Identify which cell holds the provided text, then report its [x, y] central coordinate. 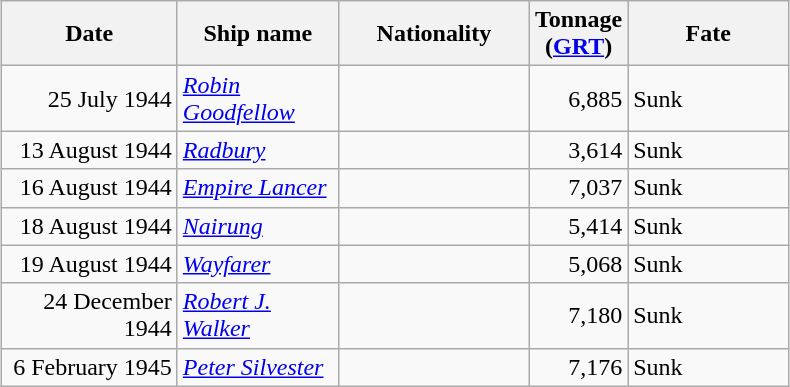
16 August 1944 [89, 188]
18 August 1944 [89, 226]
7,176 [578, 367]
6 February 1945 [89, 367]
Date [89, 34]
Radbury [258, 150]
7,180 [578, 316]
Tonnage (GRT) [578, 34]
7,037 [578, 188]
19 August 1944 [89, 264]
3,614 [578, 150]
Fate [708, 34]
Robert J. Walker [258, 316]
Peter Silvester [258, 367]
Nairung [258, 226]
Wayfarer [258, 264]
Ship name [258, 34]
25 July 1944 [89, 98]
Empire Lancer [258, 188]
Nationality [434, 34]
6,885 [578, 98]
13 August 1944 [89, 150]
5,414 [578, 226]
5,068 [578, 264]
24 December 1944 [89, 316]
Robin Goodfellow [258, 98]
